Locate the cell with the specified text and output its [x, y] center coordinate. 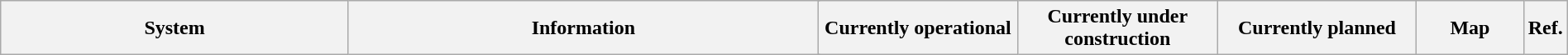
Currently under construction [1117, 28]
Map [1470, 28]
Ref. [1545, 28]
Currently planned [1317, 28]
Currently operational [918, 28]
Information [583, 28]
System [175, 28]
